Identify which cell holds the provided text, then report its (x, y) central coordinate. 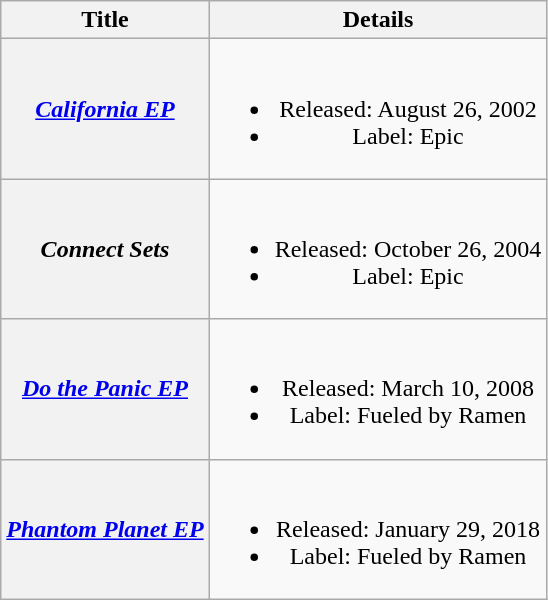
Released: October 26, 2004Label: Epic (378, 249)
Details (378, 20)
Released: March 10, 2008Label: Fueled by Ramen (378, 389)
California EP (105, 109)
Title (105, 20)
Connect Sets (105, 249)
Phantom Planet EP (105, 529)
Do the Panic EP (105, 389)
Released: August 26, 2002Label: Epic (378, 109)
Released: January 29, 2018Label: Fueled by Ramen (378, 529)
